Return the (x, y) coordinate for the center point of the cell that contains the specified text.  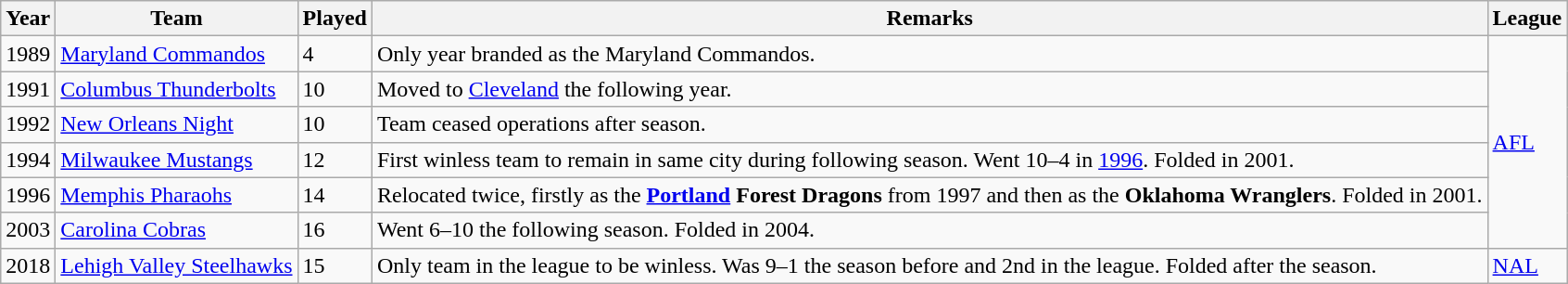
4 (335, 54)
2018 (28, 265)
Milwaukee Mustangs (176, 160)
Played (335, 19)
1994 (28, 160)
Team (176, 19)
Only team in the league to be winless. Was 9–1 the season before and 2nd in the league. Folded after the season. (929, 265)
Only year branded as the Maryland Commandos. (929, 54)
Maryland Commandos (176, 54)
15 (335, 265)
16 (335, 230)
Columbus Thunderbolts (176, 89)
Remarks (929, 19)
Carolina Cobras (176, 230)
Lehigh Valley Steelhawks (176, 265)
AFL (1527, 142)
2003 (28, 230)
League (1527, 19)
Went 6–10 the following season. Folded in 2004. (929, 230)
Team ceased operations after season. (929, 124)
Relocated twice, firstly as the Portland Forest Dragons from 1997 and then as the Oklahoma Wranglers. Folded in 2001. (929, 195)
First winless team to remain in same city during following season. Went 10–4 in 1996. Folded in 2001. (929, 160)
Moved to Cleveland the following year. (929, 89)
14 (335, 195)
1996 (28, 195)
1991 (28, 89)
12 (335, 160)
1992 (28, 124)
Memphis Pharaohs (176, 195)
NAL (1527, 265)
1989 (28, 54)
Year (28, 19)
New Orleans Night (176, 124)
